Return the (X, Y) coordinate for the center point of the cell that contains the specified text.  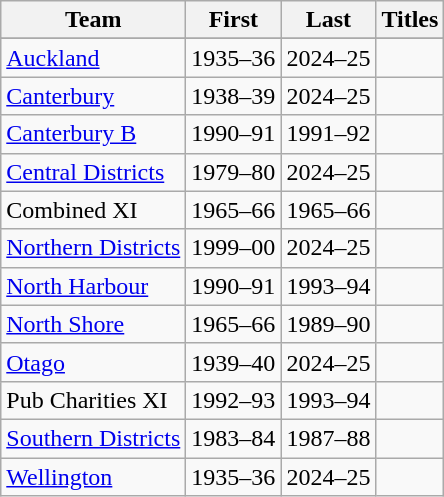
North Shore (94, 324)
Central Districts (94, 172)
1987–88 (328, 438)
1939–40 (234, 362)
Auckland (94, 58)
North Harbour (94, 286)
Combined XI (94, 210)
Wellington (94, 477)
Northern Districts (94, 248)
First (234, 20)
Canterbury (94, 96)
Canterbury B (94, 134)
Last (328, 20)
1938–39 (234, 96)
1983–84 (234, 438)
1991–92 (328, 134)
1999–00 (234, 248)
1979–80 (234, 172)
Pub Charities XI (94, 400)
1992–93 (234, 400)
1989–90 (328, 324)
Team (94, 20)
Otago (94, 362)
Southern Districts (94, 438)
Titles (410, 20)
